Search for the cell housing the specified text and yield its (X, Y) center coordinate. 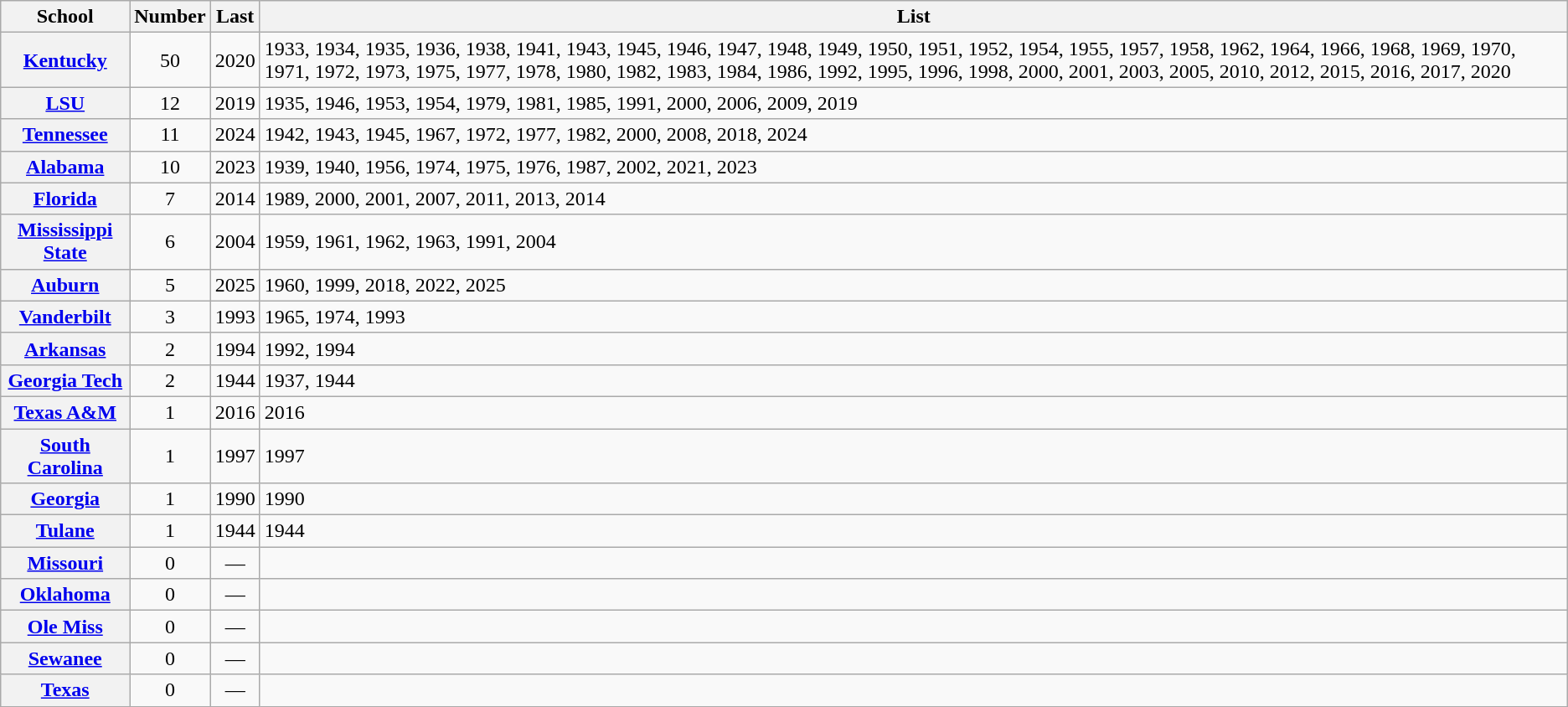
Georgia (65, 499)
3 (170, 317)
1959, 1961, 1962, 1963, 1991, 2004 (913, 241)
2019 (235, 103)
1960, 1999, 2018, 2022, 2025 (913, 285)
1994 (235, 348)
Sewanee (65, 658)
2004 (235, 241)
List (913, 17)
Tulane (65, 531)
South Carolina (65, 456)
Oklahoma (65, 595)
Kentucky (65, 60)
5 (170, 285)
1965, 1974, 1993 (913, 317)
50 (170, 60)
Ole Miss (65, 627)
Mississippi State (65, 241)
Number (170, 17)
Georgia Tech (65, 380)
Texas (65, 690)
10 (170, 167)
1939, 1940, 1956, 1974, 1975, 1976, 1987, 2002, 2021, 2023 (913, 167)
1937, 1944 (913, 380)
1989, 2000, 2001, 2007, 2011, 2013, 2014 (913, 199)
Alabama (65, 167)
1992, 1994 (913, 348)
1993 (235, 317)
Last (235, 17)
1942, 1943, 1945, 1967, 1972, 1977, 1982, 2000, 2008, 2018, 2024 (913, 135)
Texas A&M (65, 412)
LSU (65, 103)
2014 (235, 199)
11 (170, 135)
Florida (65, 199)
1935, 1946, 1953, 1954, 1979, 1981, 1985, 1991, 2000, 2006, 2009, 2019 (913, 103)
School (65, 17)
Tennessee (65, 135)
7 (170, 199)
2023 (235, 167)
Arkansas (65, 348)
Auburn (65, 285)
Missouri (65, 563)
2020 (235, 60)
12 (170, 103)
2024 (235, 135)
2025 (235, 285)
6 (170, 241)
Vanderbilt (65, 317)
